For the text-containing cell, return its midpoint in (X, Y) coordinate format. 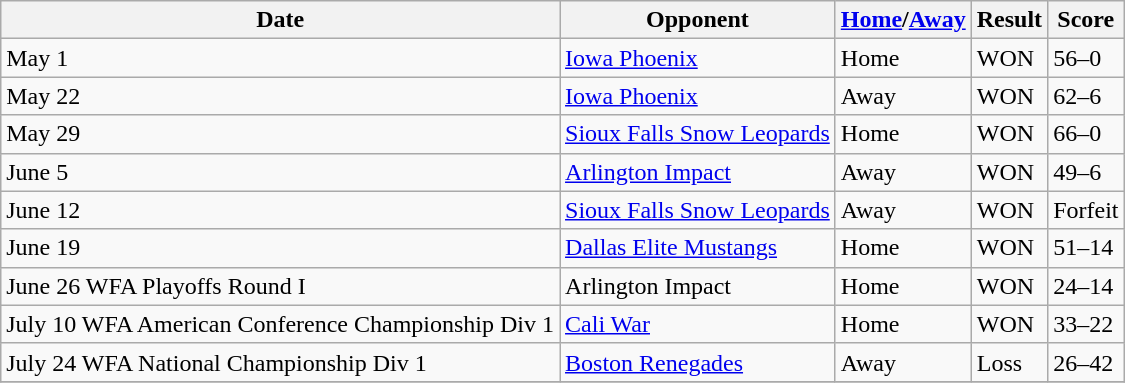
Result (1009, 20)
66–0 (1086, 134)
June 26 WFA Playoffs Round I (280, 286)
33–22 (1086, 324)
June 5 (280, 172)
49–6 (1086, 172)
May 29 (280, 134)
May 1 (280, 58)
Home/Away (903, 20)
51–14 (1086, 248)
Cali War (698, 324)
26–42 (1086, 362)
62–6 (1086, 96)
Date (280, 20)
Dallas Elite Mustangs (698, 248)
May 22 (280, 96)
July 24 WFA National Championship Div 1 (280, 362)
July 10 WFA American Conference Championship Div 1 (280, 324)
June 19 (280, 248)
Score (1086, 20)
Forfeit (1086, 210)
24–14 (1086, 286)
Loss (1009, 362)
56–0 (1086, 58)
June 12 (280, 210)
Opponent (698, 20)
Boston Renegades (698, 362)
